Provide the [x, y] coordinate of the cell's center where the given text is located.  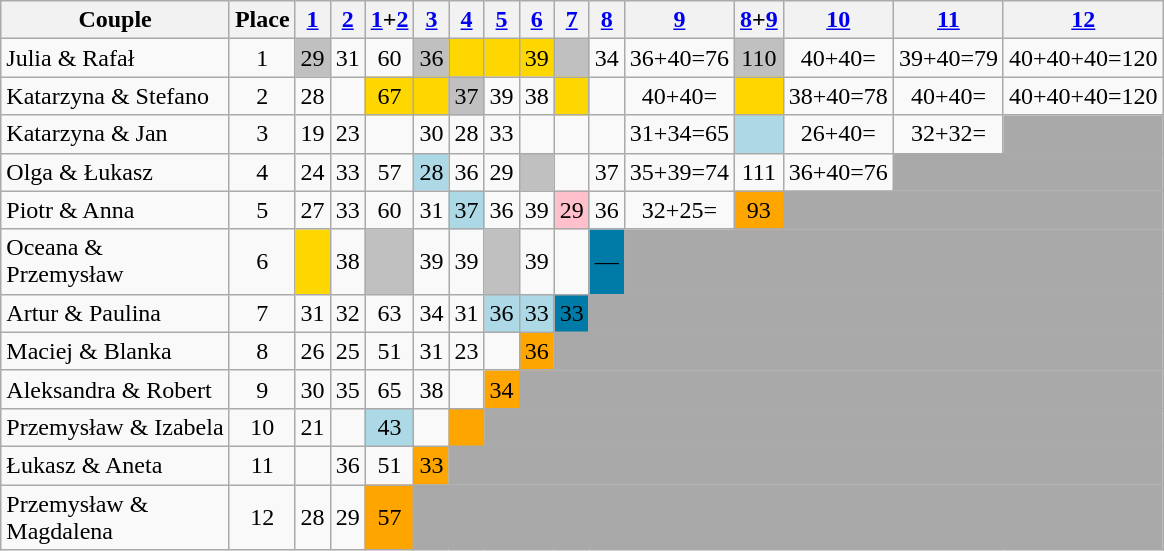
67 [390, 96]
— [606, 262]
Przemysław & Izabela [116, 427]
25 [348, 351]
Katarzyna & Jan [116, 134]
Aleksandra & Robert [116, 389]
38+40=78 [838, 96]
Katarzyna & Stefano [116, 96]
21 [312, 427]
35 [348, 389]
35+39=74 [679, 172]
Maciej & Blanka [116, 351]
43 [390, 427]
Oceana & Przemysław [116, 262]
Julia & Rafał [116, 58]
39+40=79 [948, 58]
Piotr & Anna [116, 210]
93 [758, 210]
8+9 [758, 20]
1+2 [390, 20]
Przemysław & Magdalena [116, 516]
111 [758, 172]
110 [758, 58]
26+40= [838, 134]
24 [312, 172]
27 [312, 210]
31+34=65 [679, 134]
Couple [116, 20]
32 [348, 313]
32+25= [679, 210]
63 [390, 313]
32+32= [948, 134]
Łukasz & Aneta [116, 465]
Place [262, 20]
65 [390, 389]
Olga & Łukasz [116, 172]
Artur & Paulina [116, 313]
19 [312, 134]
26 [312, 351]
